Provide the (x, y) coordinate of the cell's center where the given text is located.  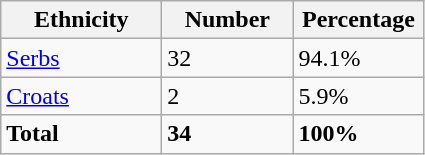
5.9% (358, 96)
34 (228, 134)
100% (358, 134)
94.1% (358, 58)
32 (228, 58)
Ethnicity (82, 20)
Total (82, 134)
Number (228, 20)
Serbs (82, 58)
2 (228, 96)
Croats (82, 96)
Percentage (358, 20)
